Capture the cell that displays the provided text and extract its (x, y) central coordinate. 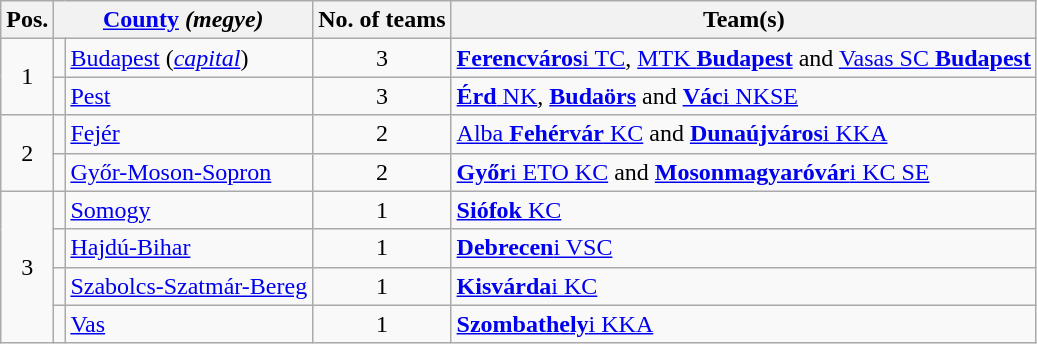
Érd NK, Budaörs and Váci NKSE (744, 96)
Szombathelyi KKA (744, 324)
Ferencvárosi TC, MTK Budapest and Vasas SC Budapest (744, 58)
Alba Fehérvár KC and Dunaújvárosi KKA (744, 134)
Fejér (189, 134)
Siófok KC (744, 210)
Pos. (28, 20)
Szabolcs-Szatmár-Bereg (189, 286)
Team(s) (744, 20)
Budapest (capital) (189, 58)
Pest (189, 96)
Somogy (189, 210)
Hajdú-Bihar (189, 248)
Kisvárdai KC (744, 286)
No. of teams (382, 20)
Debreceni VSC (744, 248)
Győr-Moson-Sopron (189, 172)
County (megye) (184, 20)
Győri ETO KC and Mosonmagyaróvári KC SE (744, 172)
Vas (189, 324)
